Return [X, Y] of the center of cell containing provided text 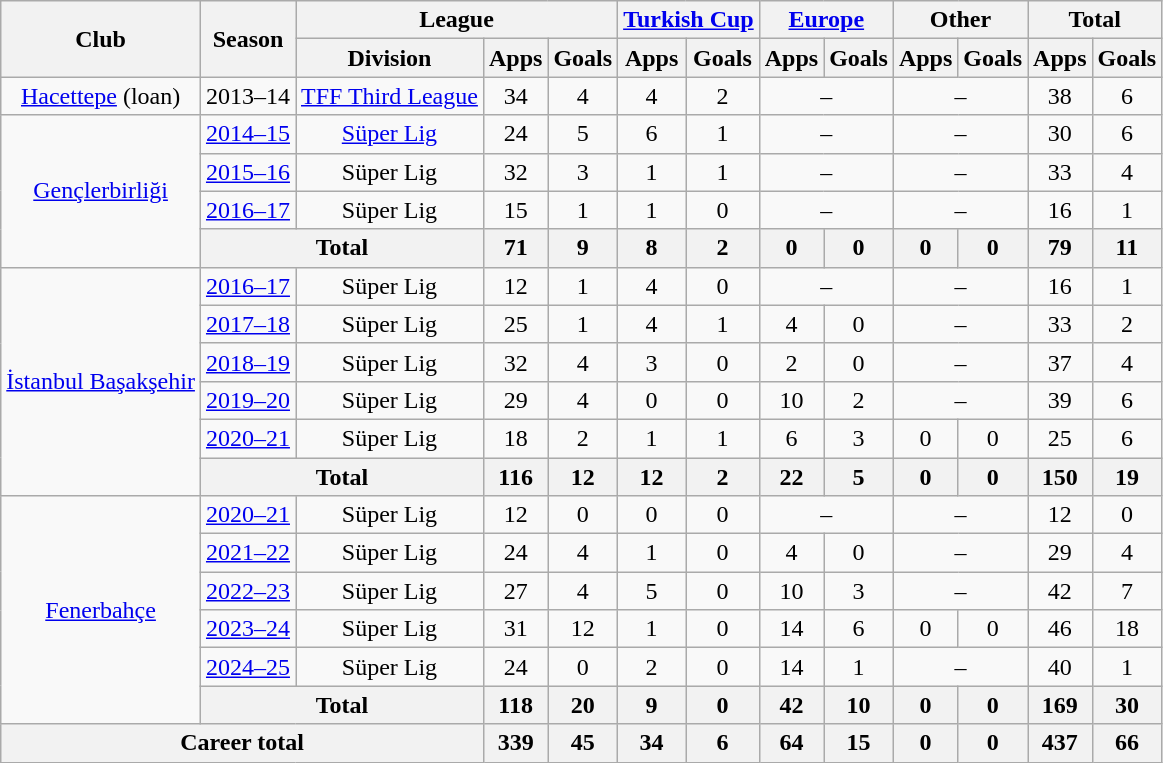
46 [1060, 629]
2024–25 [248, 667]
Turkish Cup [689, 20]
39 [1060, 400]
2017–18 [248, 324]
Hacettepe (loan) [101, 96]
66 [1127, 743]
40 [1060, 667]
Season [248, 39]
150 [1060, 477]
2021–22 [248, 553]
Gençlerbirliği [101, 191]
118 [515, 705]
38 [1060, 96]
45 [583, 743]
Club [101, 39]
37 [1060, 362]
2023–24 [248, 629]
Other [960, 20]
2022–23 [248, 591]
2018–19 [248, 362]
Europe [826, 20]
2015–16 [248, 172]
League [457, 20]
Division [390, 58]
31 [515, 629]
2013–14 [248, 96]
339 [515, 743]
79 [1060, 248]
Fenerbahçe [101, 610]
64 [791, 743]
TFF Third League [390, 96]
İstanbul Başakşehir [101, 381]
116 [515, 477]
20 [583, 705]
2014–15 [248, 134]
Career total [242, 743]
22 [791, 477]
169 [1060, 705]
27 [515, 591]
7 [1127, 591]
8 [652, 248]
11 [1127, 248]
2019–20 [248, 400]
71 [515, 248]
437 [1060, 743]
19 [1127, 477]
